Locate the cell with the specified text and output its [X, Y] center coordinate. 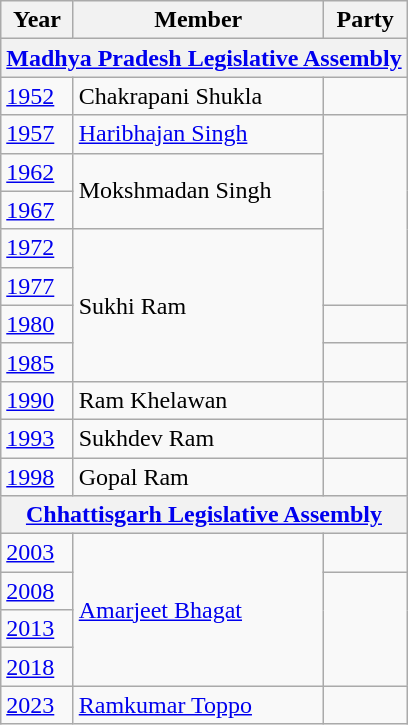
Chhattisgarh Legislative Assembly [204, 515]
Madhya Pradesh Legislative Assembly [204, 58]
Member [198, 20]
1998 [37, 477]
1962 [37, 172]
2023 [37, 705]
Ramkumar Toppo [198, 705]
1990 [37, 400]
1952 [37, 96]
2008 [37, 591]
Gopal Ram [198, 477]
2003 [37, 553]
Haribhajan Singh [198, 134]
2013 [37, 629]
Year [37, 20]
Amarjeet Bhagat [198, 610]
1957 [37, 134]
1967 [37, 210]
Party [365, 20]
Sukhdev Ram [198, 438]
Mokshmadan Singh [198, 191]
Chakrapani Shukla [198, 96]
2018 [37, 667]
1972 [37, 248]
1977 [37, 286]
1993 [37, 438]
Sukhi Ram [198, 305]
Ram Khelawan [198, 400]
1980 [37, 324]
1985 [37, 362]
